Capture the cell that displays the provided text and extract its [x, y] central coordinate. 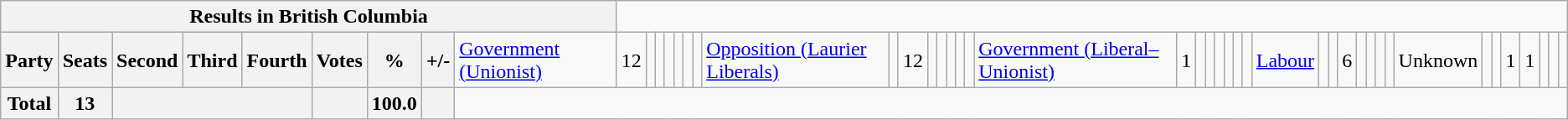
Seats [85, 60]
Second [147, 60]
Unknown [1438, 60]
Government (Liberal–Unionist) [1075, 60]
Labour [1285, 60]
Fourth [276, 60]
100.0 [394, 103]
Votes [339, 60]
6 [1347, 60]
13 [85, 103]
Total [29, 103]
Government (Unionist) [536, 60]
+/- [437, 60]
Results in British Columbia [309, 17]
% [394, 60]
Third [213, 60]
Party [29, 60]
Opposition (Laurier Liberals) [796, 60]
